Output the (x, y) coordinate of the center of the cell containing the given text.  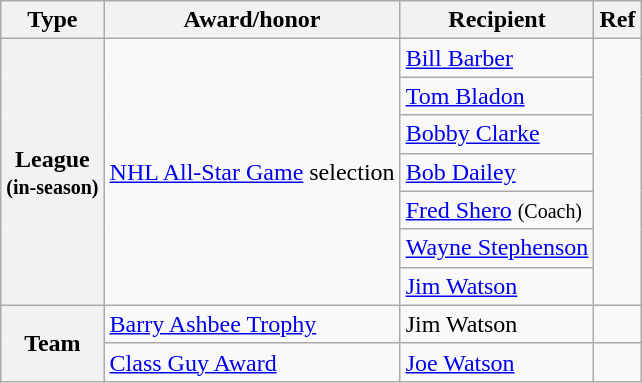
Wayne Stephenson (497, 248)
Bill Barber (497, 58)
League(in-season) (52, 172)
Type (52, 20)
Recipient (497, 20)
Fred Shero (Coach) (497, 210)
Team (52, 343)
NHL All-Star Game selection (252, 172)
Class Guy Award (252, 362)
Barry Ashbee Trophy (252, 324)
Bobby Clarke (497, 134)
Bob Dailey (497, 172)
Tom Bladon (497, 96)
Joe Watson (497, 362)
Ref (618, 20)
Award/honor (252, 20)
